Capture the cell that displays the provided text and extract its (X, Y) central coordinate. 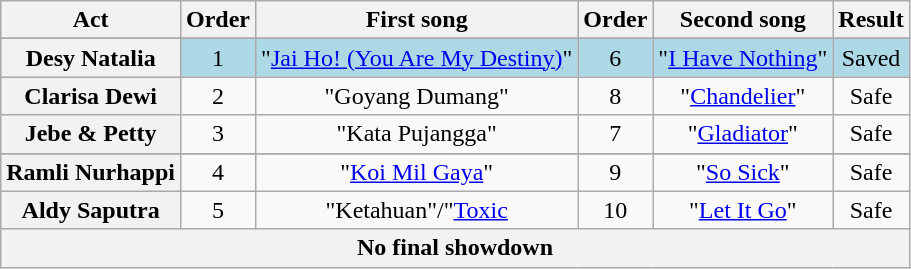
"Let It Go" (743, 210)
"I Have Nothing" (743, 58)
Desy Natalia (91, 58)
6 (616, 58)
"So Sick" (743, 172)
Ramli Nurhappi (91, 172)
"Goyang Dumang" (417, 96)
Saved (871, 58)
Act (91, 20)
7 (616, 134)
First song (417, 20)
9 (616, 172)
Result (871, 20)
1 (218, 58)
Aldy Saputra (91, 210)
4 (218, 172)
10 (616, 210)
"Koi Mil Gaya" (417, 172)
3 (218, 134)
No final showdown (455, 248)
Second song (743, 20)
Jebe & Petty (91, 134)
"Ketahuan"/"Toxic (417, 210)
"Kata Pujangga" (417, 134)
2 (218, 96)
5 (218, 210)
"Jai Ho! (You Are My Destiny)" (417, 58)
"Gladiator" (743, 134)
8 (616, 96)
Clarisa Dewi (91, 96)
"Chandelier" (743, 96)
